Find where the given text appears and provide that cell's center as [X, Y] coordinate. 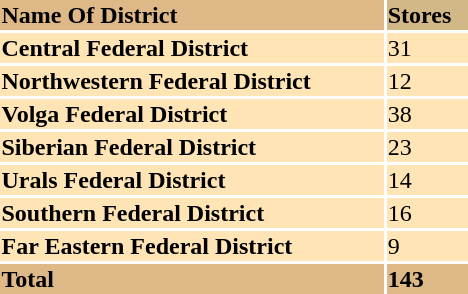
Central Federal District [192, 48]
Northwestern Federal District [192, 81]
Name Of District [192, 15]
Total [192, 279]
Stores [427, 15]
23 [427, 147]
31 [427, 48]
Urals Federal District [192, 180]
Volga Federal District [192, 114]
38 [427, 114]
14 [427, 180]
12 [427, 81]
9 [427, 246]
Southern Federal District [192, 213]
Siberian Federal District [192, 147]
16 [427, 213]
Far Eastern Federal District [192, 246]
143 [427, 279]
